Search for the cell housing the specified text and yield its (x, y) center coordinate. 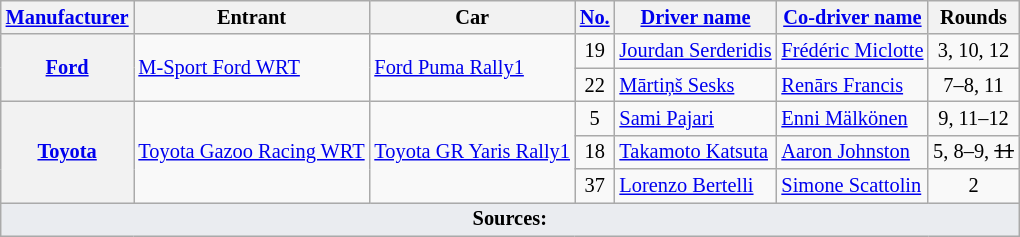
22 (595, 85)
2 (973, 186)
Driver name (696, 17)
Rounds (973, 17)
Lorenzo Bertelli (696, 186)
Mārtiņš Sesks (696, 85)
Takamoto Katsuta (696, 152)
No. (595, 17)
Sami Pajari (696, 118)
Manufacturer (68, 17)
19 (595, 51)
Aaron Johnston (853, 152)
5, 8–9, 11 (973, 152)
Car (472, 17)
Frédéric Miclotte (853, 51)
Toyota (68, 152)
Simone Scattolin (853, 186)
Toyota GR Yaris Rally1 (472, 152)
Renārs Francis (853, 85)
Ford Puma Rally1 (472, 68)
M-Sport Ford WRT (252, 68)
7–8, 11 (973, 85)
Toyota Gazoo Racing WRT (252, 152)
Ford (68, 68)
18 (595, 152)
Co-driver name (853, 17)
Entrant (252, 17)
5 (595, 118)
Enni Mälkönen (853, 118)
3, 10, 12 (973, 51)
9, 11–12 (973, 118)
Sources: (510, 219)
Jourdan Serderidis (696, 51)
37 (595, 186)
